Scan for the cell matching the given text and deliver its [X, Y] coordinate at center. 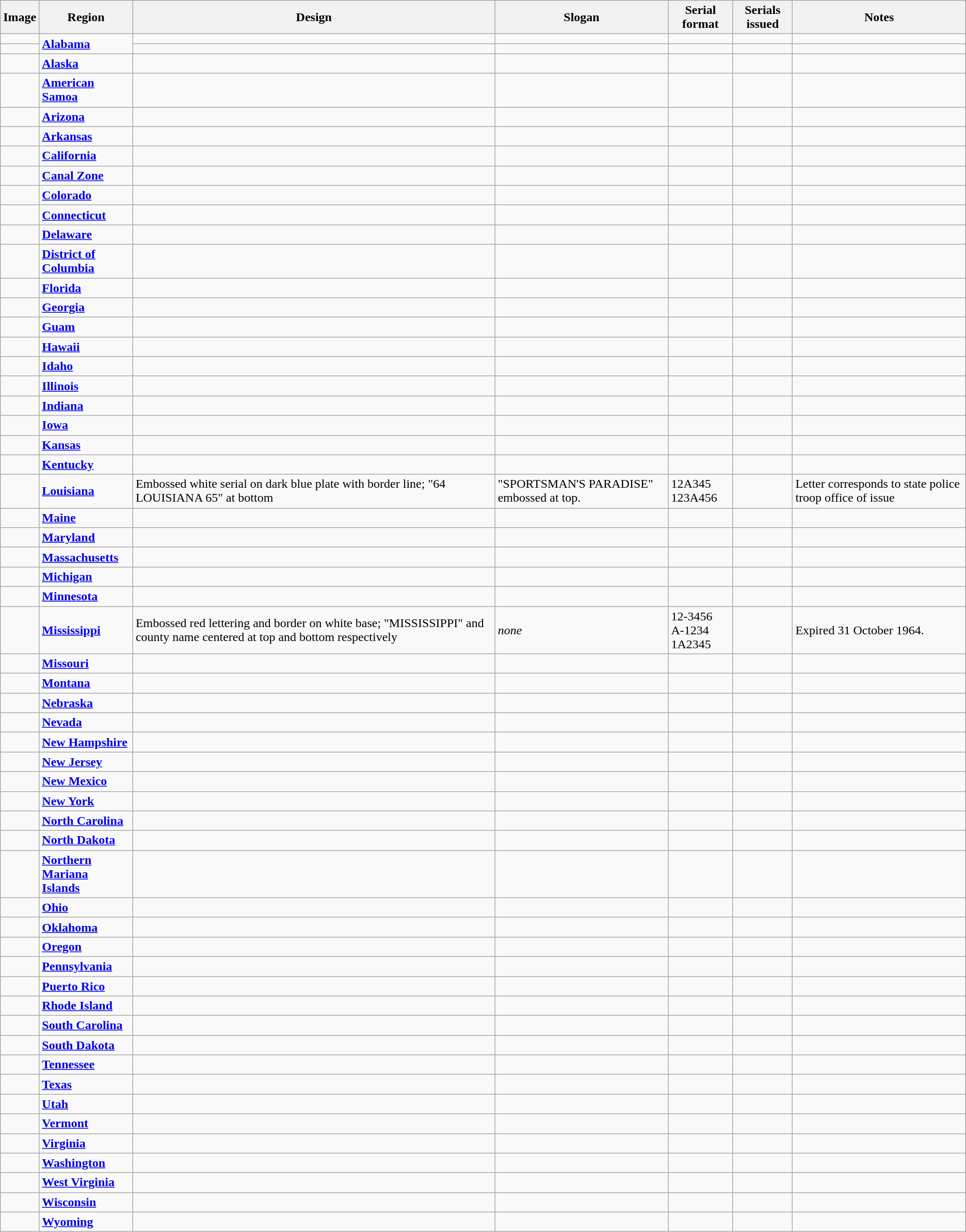
Arkansas [86, 136]
Hawaii [86, 347]
Maine [86, 518]
District ofColumbia [86, 261]
Slogan [582, 18]
Guam [86, 327]
Expired 31 October 1964. [879, 630]
Canal Zone [86, 175]
Colorado [86, 195]
Notes [879, 18]
Arizona [86, 117]
Alabama [86, 44]
Wyoming [86, 1222]
Alaska [86, 63]
Letter corresponds to state police troop office of issue [879, 491]
Montana [86, 683]
Kansas [86, 445]
12-3456A-12341A2345 [701, 630]
Pennsylvania [86, 966]
Virginia [86, 1143]
Region [86, 18]
Nebraska [86, 703]
Indiana [86, 406]
Northern Mariana Islands [86, 874]
Utah [86, 1104]
Serials issued [763, 18]
American Samoa [86, 90]
New York [86, 801]
Tennessee [86, 1065]
Vermont [86, 1124]
Embossed white serial on dark blue plate with border line; "64 LOUISIANA 65" at bottom [314, 491]
Rhode Island [86, 1006]
North Dakota [86, 840]
Delaware [86, 234]
South Carolina [86, 1026]
California [86, 156]
Kentucky [86, 465]
Massachusetts [86, 557]
Ohio [86, 907]
Serial format [701, 18]
"SPORTSMAN'S PARADISE" embossed at top. [582, 491]
none [582, 630]
Illinois [86, 386]
West Virginia [86, 1182]
New Jersey [86, 762]
Missouri [86, 664]
12A345123A456 [701, 491]
Mississippi [86, 630]
Wisconsin [86, 1202]
Nevada [86, 723]
Embossed red lettering and border on white base; "MISSISSIPPI" and county name centered at top and bottom respectively [314, 630]
Washington [86, 1163]
Iowa [86, 425]
Connecticut [86, 215]
Image [20, 18]
Louisiana [86, 491]
Maryland [86, 537]
Texas [86, 1084]
Georgia [86, 308]
Oklahoma [86, 927]
Idaho [86, 366]
Oregon [86, 947]
Puerto Rico [86, 986]
New Mexico [86, 781]
New Hampshire [86, 742]
North Carolina [86, 821]
South Dakota [86, 1045]
Design [314, 18]
Michigan [86, 577]
Minnesota [86, 596]
Florida [86, 287]
